Search for the cell housing the specified text and yield its [X, Y] center coordinate. 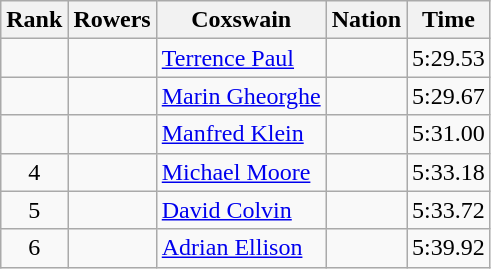
Rank [34, 20]
5:31.00 [449, 134]
Marin Gheorghe [241, 96]
Coxswain [241, 20]
5 [34, 210]
5:29.53 [449, 58]
Manfred Klein [241, 134]
Rowers [112, 20]
Michael Moore [241, 172]
Adrian Ellison [241, 248]
4 [34, 172]
Nation [366, 20]
Time [449, 20]
5:33.72 [449, 210]
David Colvin [241, 210]
6 [34, 248]
5:29.67 [449, 96]
5:39.92 [449, 248]
Terrence Paul [241, 58]
5:33.18 [449, 172]
